Output the (x, y) coordinate of the center of the cell containing the given text.  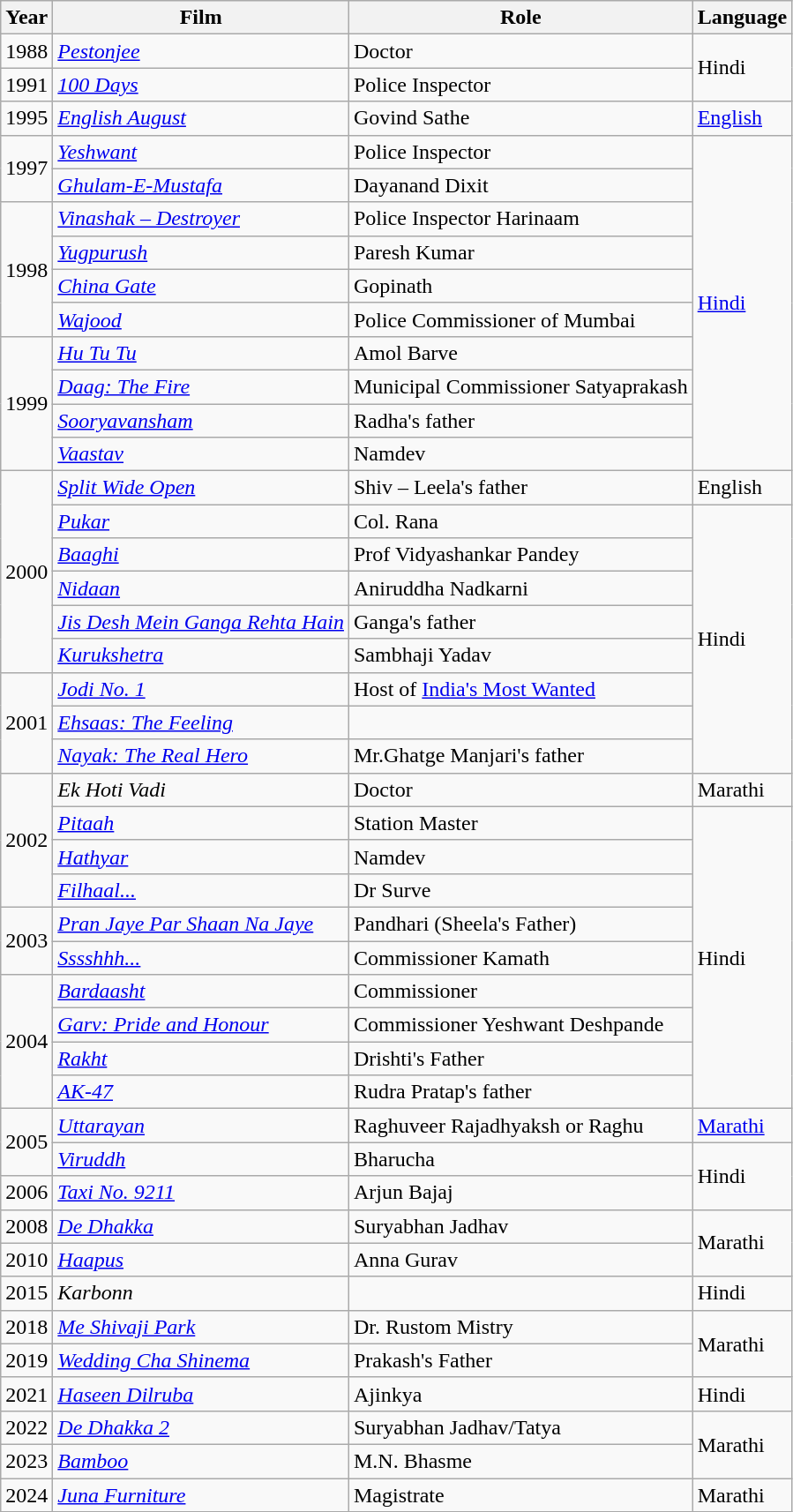
Rudra Pratap's father (520, 1092)
Year (26, 18)
2023 (26, 1461)
Aniruddha Nadkarni (520, 588)
Prof Vidyashankar Pandey (520, 555)
Ghulam-E-Mustafa (201, 185)
2005 (26, 1142)
1997 (26, 168)
Police Commissioner of Mumbai (520, 319)
Dayanand Dixit (520, 185)
Baaghi (201, 555)
Drishti's Father (520, 1059)
Viruddh (201, 1159)
Juna Furniture (201, 1495)
Sambhaji Yadav (520, 655)
2008 (26, 1226)
Arjun Bajaj (520, 1193)
De Dhakka 2 (201, 1427)
Filhaal... (201, 890)
2018 (26, 1327)
100 Days (201, 85)
Rakht (201, 1059)
Language (742, 18)
Mr.Ghatge Manjari's father (520, 756)
Vaastav (201, 454)
Raghuveer Rajadhyaksh or Raghu (520, 1126)
Municipal Commissioner Satyaprakash (520, 386)
1999 (26, 403)
Paresh Kumar (520, 252)
Amol Barve (520, 353)
Pukar (201, 521)
Host of India's Most Wanted (520, 689)
Nidaan (201, 588)
Shiv – Leela's father (520, 488)
Karbonn (201, 1293)
2010 (26, 1260)
Ganga's father (520, 622)
Dr Surve (520, 890)
Ek Hoti Vadi (201, 790)
Anna Gurav (520, 1260)
2006 (26, 1193)
Uttarayan (201, 1126)
Wajood (201, 319)
2021 (26, 1394)
Commissioner Yeshwant Deshpande (520, 1025)
1998 (26, 269)
Sssshhh... (201, 957)
2000 (26, 572)
Split Wide Open (201, 488)
Suryabhan Jadhav (520, 1226)
Radha's father (520, 421)
Magistrate (520, 1495)
China Gate (201, 286)
Hathyar (201, 857)
Garv: Pride and Honour (201, 1025)
2015 (26, 1293)
Ajinkya (520, 1394)
1995 (26, 118)
Jodi No. 1 (201, 689)
English August (201, 118)
Vinashak – Destroyer (201, 219)
Govind Sathe (520, 118)
Station Master (520, 823)
Yeshwant (201, 152)
Yugpurush (201, 252)
1988 (26, 51)
Col. Rana (520, 521)
2019 (26, 1360)
Police Inspector Harinaam (520, 219)
2001 (26, 722)
Dr. Rustom Mistry (520, 1327)
Commissioner Kamath (520, 957)
Daag: The Fire (201, 386)
Taxi No. 9211 (201, 1193)
Ehsaas: The Feeling (201, 722)
Role (520, 18)
Haseen Dilruba (201, 1394)
2024 (26, 1495)
Commissioner (520, 992)
M.N. Bhasme (520, 1461)
2022 (26, 1427)
2002 (26, 840)
Nayak: The Real Hero (201, 756)
2003 (26, 940)
1991 (26, 85)
Sooryavansham (201, 421)
Kurukshetra (201, 655)
Jis Desh Mein Ganga Rehta Hain (201, 622)
Suryabhan Jadhav/Tatya (520, 1427)
Prakash's Father (520, 1360)
Bamboo (201, 1461)
Wedding Cha Shinema (201, 1360)
2004 (26, 1042)
Pestonjee (201, 51)
Pitaah (201, 823)
Gopinath (520, 286)
Film (201, 18)
Bardaasht (201, 992)
Me Shivaji Park (201, 1327)
AK-47 (201, 1092)
Pandhari (Sheela's Father) (520, 924)
Haapus (201, 1260)
De Dhakka (201, 1226)
Bharucha (520, 1159)
Hu Tu Tu (201, 353)
Pran Jaye Par Shaan Na Jaye (201, 924)
